Find where the given text appears and provide that cell's center as (x, y) coordinate. 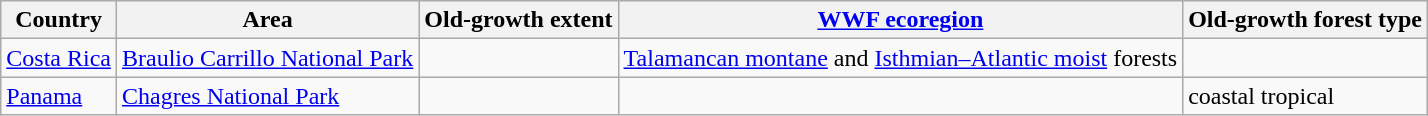
Area (267, 20)
coastal tropical (1306, 96)
Costa Rica (59, 58)
Chagres National Park (267, 96)
Braulio Carrillo National Park (267, 58)
Old-growth forest type (1306, 20)
WWF ecoregion (900, 20)
Talamancan montane and Isthmian–Atlantic moist forests (900, 58)
Old-growth extent (518, 20)
Country (59, 20)
Panama (59, 96)
